For the text-containing cell, return its midpoint in [X, Y] coordinate format. 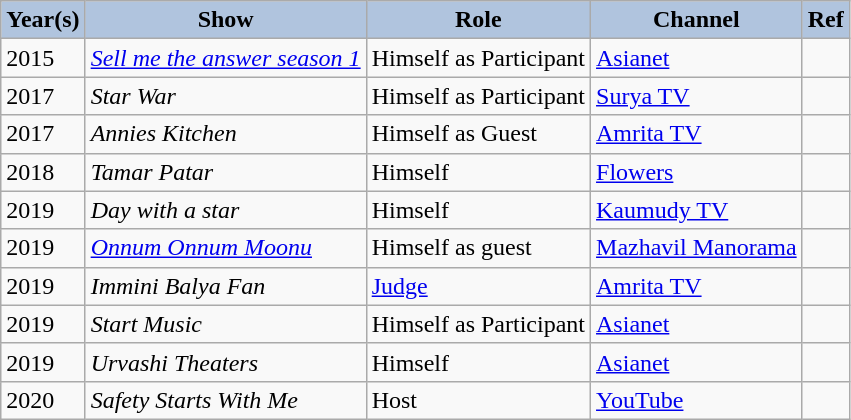
Show [226, 20]
Immini Balya Fan [226, 286]
Annies Kitchen [226, 134]
2015 [43, 58]
2018 [43, 172]
Flowers [697, 172]
Surya TV [697, 96]
Urvashi Theaters [226, 362]
2020 [43, 400]
Star War [226, 96]
Start Music [226, 324]
Day with a star [226, 210]
Host [478, 400]
Year(s) [43, 20]
Role [478, 20]
Sell me the answer season 1 [226, 58]
Channel [697, 20]
Mazhavil Manorama [697, 248]
Judge [478, 286]
Onnum Onnum Moonu [226, 248]
Safety Starts With Me [226, 400]
Himself as Guest [478, 134]
Ref [826, 20]
Tamar Patar [226, 172]
YouTube [697, 400]
Himself as guest [478, 248]
Kaumudy TV [697, 210]
